Return the [X, Y] coordinate for the center point of the cell that contains the specified text.  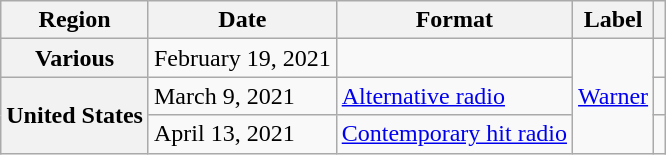
Date [242, 20]
Warner [614, 96]
April 13, 2021 [242, 134]
Label [614, 20]
Region [75, 20]
Alternative radio [454, 96]
February 19, 2021 [242, 58]
Format [454, 20]
Contemporary hit radio [454, 134]
Various [75, 58]
March 9, 2021 [242, 96]
United States [75, 115]
